Identify which cell holds the provided text, then report its (X, Y) central coordinate. 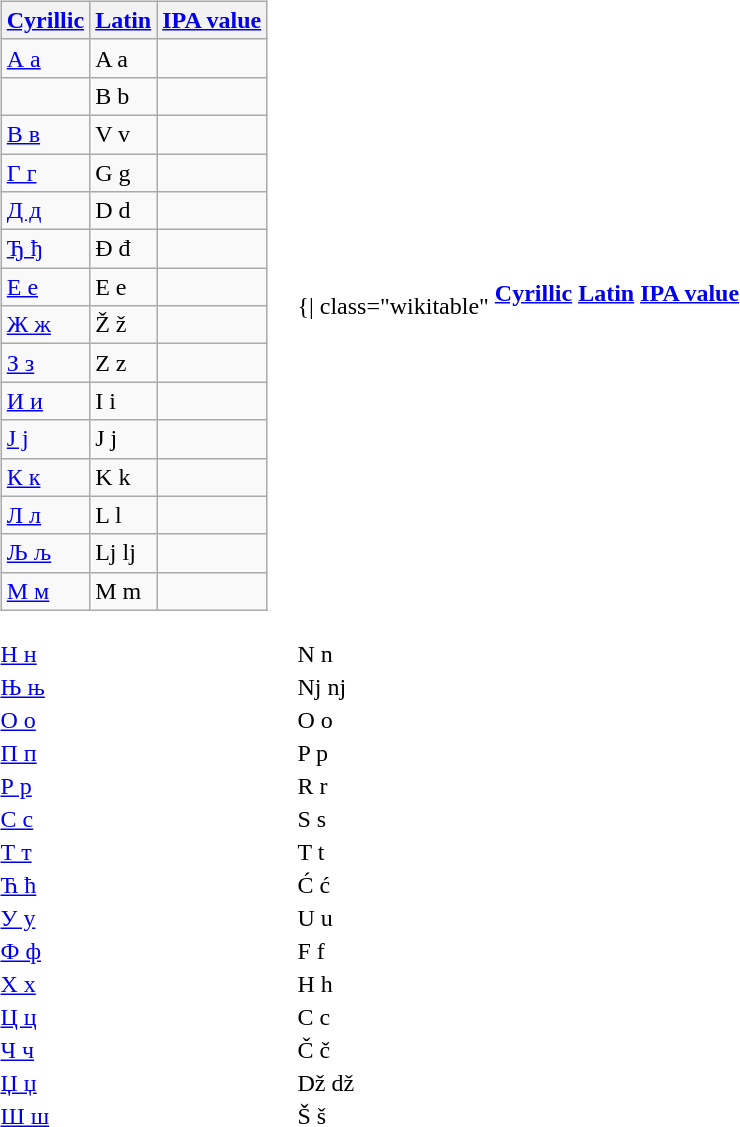
M m (124, 591)
D d (124, 211)
В в (45, 134)
Е е (45, 287)
K k (124, 477)
Ј ј (45, 439)
З з (45, 363)
Lj lj (124, 553)
Dž dž (393, 1083)
N n (393, 655)
А а (45, 58)
Ђ ђ (45, 249)
B b (124, 96)
O o (393, 721)
S s (393, 819)
T t (393, 853)
P p (393, 753)
Г г (45, 173)
V v (124, 134)
A a (124, 58)
Љ љ (45, 553)
C c (393, 1017)
Latin (124, 20)
И и (45, 401)
R r (393, 787)
Л л (45, 515)
G g (124, 173)
Ž ž (124, 325)
U u (393, 919)
I i (124, 401)
Cyrillic (45, 20)
Ж ж (45, 325)
Đ đ (124, 249)
М м (45, 591)
Nj nj (393, 687)
IPA value (212, 20)
К к (45, 477)
E e (124, 287)
Ć ć (393, 885)
L l (124, 515)
Č č (393, 1051)
J j (124, 439)
F f (393, 951)
Z z (124, 363)
Д д (45, 211)
H h (393, 985)
